From the cell containing the given text, extract its center point as [x, y] coordinate. 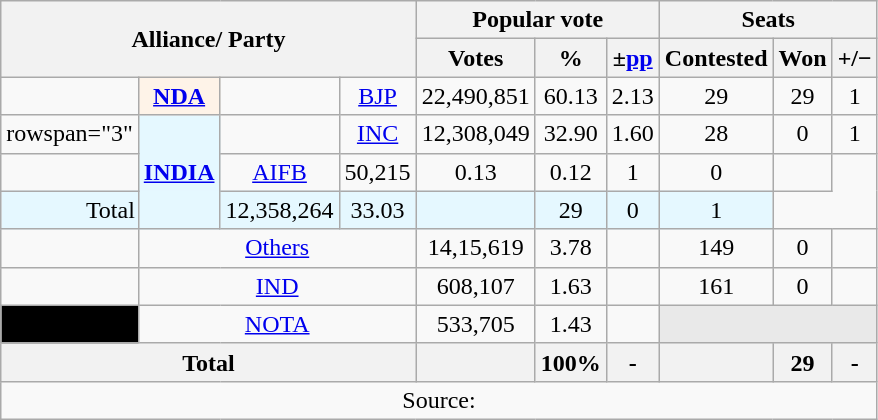
Popular vote [538, 20]
50,215 [378, 172]
0.12 [570, 172]
1.63 [570, 286]
149 [716, 248]
AIFB [280, 172]
100% [570, 362]
±pp [632, 58]
INDIA [179, 172]
INC [378, 134]
Source: [439, 400]
3.78 [570, 248]
% [570, 58]
161 [716, 286]
Votes [476, 58]
Won [802, 58]
0.13 [476, 172]
Others [277, 248]
32.90 [570, 134]
12,308,049 [476, 134]
BJP [378, 96]
Seats [768, 20]
12,358,264 [280, 210]
14,15,619 [476, 248]
33.03 [378, 210]
60.13 [570, 96]
Contested [716, 58]
22,490,851 [476, 96]
1.43 [570, 324]
NOTA [277, 324]
1.60 [632, 134]
Alliance/ Party [208, 39]
533,705 [476, 324]
IND [277, 286]
NDA [179, 96]
+/− [854, 58]
rowspan="3" [70, 134]
2.13 [632, 96]
608,107 [476, 286]
28 [716, 134]
